For the text-containing cell, return its midpoint in [x, y] coordinate format. 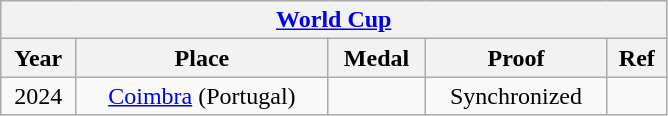
Medal [376, 58]
Year [38, 58]
Ref [637, 58]
2024 [38, 96]
Coimbra (Portugal) [202, 96]
Synchronized [516, 96]
World Cup [334, 20]
Proof [516, 58]
Place [202, 58]
